Output the (x, y) coordinate of the center of the cell containing the given text.  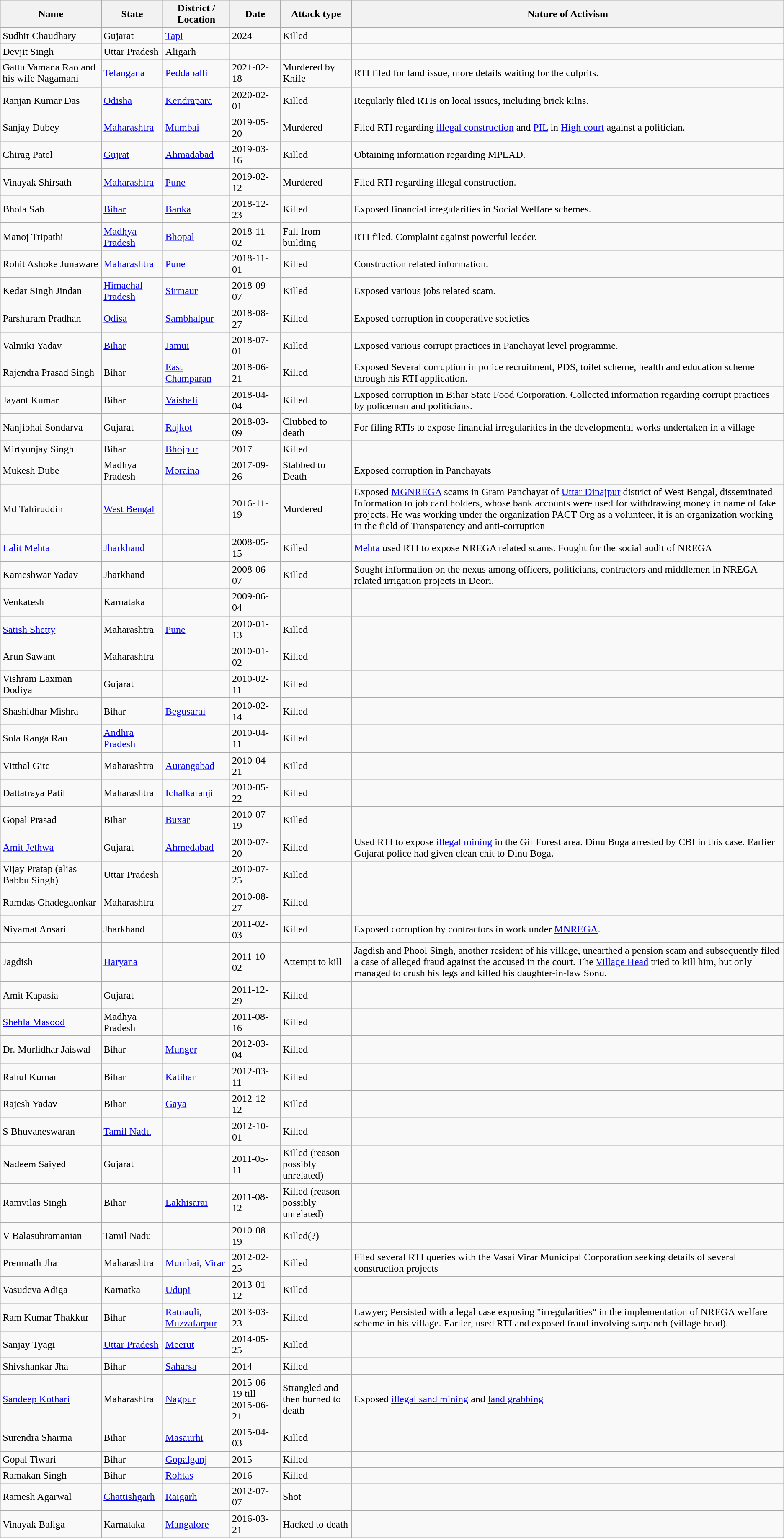
2010-07-19 (255, 820)
2010-02-14 (255, 711)
Filed RTI regarding illegal construction. (568, 182)
2008-05-15 (255, 548)
Satish Shetty (51, 629)
Gopalganj (196, 1459)
2012-03-04 (255, 1050)
Premnath Jha (51, 1263)
2013-01-12 (255, 1290)
Rajkot (196, 427)
2010-04-11 (255, 738)
West Bengal (132, 509)
Obtaining information regarding MPLAD. (568, 155)
2018-11-02 (255, 236)
Sought information on the nexus among officers, politicians, contractors and middlemen in NREGA related irrigation projects in Deori. (568, 575)
Ramakan Singh (51, 1475)
2018-11-01 (255, 264)
Md Tahiruddin (51, 509)
RTI filed. Complaint against powerful leader. (568, 236)
2012-02-25 (255, 1263)
2024 (255, 36)
Amit Jethwa (51, 848)
Moraina (196, 471)
2018-07-01 (255, 346)
2017-09-26 (255, 471)
Vasudeva Adiga (51, 1290)
Bhopal (196, 236)
2020-02-01 (255, 101)
Dattatraya Patil (51, 793)
Telangana (132, 73)
Saharsa (196, 1366)
Nanjibhai Sondarva (51, 427)
2014-05-25 (255, 1344)
Sambhalpur (196, 318)
2018-09-07 (255, 291)
Killed(?) (316, 1236)
2010-02-11 (255, 684)
Stabbed to Death (316, 471)
Nature of Activism (568, 14)
Jayant Kumar (51, 400)
Begusarai (196, 711)
Vitthal Gite (51, 766)
Mukesh Dube (51, 471)
2018-03-09 (255, 427)
Ramvilas Singh (51, 1203)
Sanjay Tyagi (51, 1344)
Attempt to kill (316, 962)
Rajesh Yadav (51, 1104)
Sola Ranga Rao (51, 738)
Rohtas (196, 1475)
Kedar Singh Jindan (51, 291)
Gopal Prasad (51, 820)
Exposed financial irregularities in Social Welfare schemes. (568, 209)
Arun Sawant (51, 657)
Parshuram Pradhan (51, 318)
Himachal Pradesh (132, 291)
2012-10-01 (255, 1131)
Ramdas Ghadegaonkar (51, 902)
Construction related information. (568, 264)
2010-08-19 (255, 1236)
2010-01-13 (255, 629)
Aurangabad (196, 766)
2011-08-12 (255, 1203)
Rajendra Prasad Singh (51, 373)
Meerut (196, 1344)
Bhojpur (196, 449)
Nagpur (196, 1399)
Murdered by Knife (316, 73)
Clubbed to death (316, 427)
Shashidhar Mishra (51, 711)
2017 (255, 449)
Sandeep Kothari (51, 1399)
Exposed corruption in cooperative societies (568, 318)
Gujrat (132, 155)
Peddapalli (196, 73)
Udupi (196, 1290)
2011-10-02 (255, 962)
Date (255, 14)
Vishram Laxman Dodiya (51, 684)
Ahmedabad (196, 848)
Chirag Patel (51, 155)
Attack type (316, 14)
For filing RTIs to expose financial irregularities in the developmental works undertaken in a village (568, 427)
Mumbai (196, 127)
2018-06-21 (255, 373)
2012-03-11 (255, 1076)
Shehla Masood (51, 1022)
Vijay Pratap (alias Babbu Singh) (51, 875)
2010-07-20 (255, 848)
Ahmadabad (196, 155)
Ramesh Agarwal (51, 1497)
Buxar (196, 820)
Fall from building (316, 236)
Kameshwar Yadav (51, 575)
Lalit Mehta (51, 548)
Exposed Several corruption in police recruitment, PDS, toilet scheme, health and education scheme through his RTI application. (568, 373)
2012-07-07 (255, 1497)
Devjit Singh (51, 52)
Shivshankar Jha (51, 1366)
Surendra Sharma (51, 1437)
Exposed corruption in Bihar State Food Corporation. Collected information regarding corrupt practices by policeman and politicians. (568, 400)
2018-08-27 (255, 318)
2014 (255, 1366)
Ratnauli, Muzzafarpur (196, 1318)
Odisa (132, 318)
2013-03-23 (255, 1318)
2018-04-04 (255, 400)
Tapi (196, 36)
2010-08-27 (255, 902)
Filed RTI regarding illegal construction and PIL in High court against a politician. (568, 127)
Jagdish (51, 962)
Jamui (196, 346)
Banka (196, 209)
2016-03-21 (255, 1524)
Sirmaur (196, 291)
Raigarh (196, 1497)
2015-04-03 (255, 1437)
Exposed corruption in Panchayats (568, 471)
Mumbai, Virar (196, 1263)
Regularly filed RTIs on local issues, including brick kilns. (568, 101)
2011-08-16 (255, 1022)
Sanjay Dubey (51, 127)
Chattishgarh (132, 1497)
2010-04-21 (255, 766)
2011-05-11 (255, 1164)
State (132, 14)
2016 (255, 1475)
Kendrapara (196, 101)
Masaurhi (196, 1437)
2016-11-19 (255, 509)
Aligarh (196, 52)
Ranjan Kumar Das (51, 101)
Mehta used RTI to expose NREGA related scams. Fought for the social audit of NREGA (568, 548)
2009-06-04 (255, 602)
Nadeem Saiyed (51, 1164)
District / Location (196, 14)
Rohit Ashoke Junaware (51, 264)
Dr. Murlidhar Jaiswal (51, 1050)
Exposed various jobs related scam. (568, 291)
Manoj Tripathi (51, 236)
2011-02-03 (255, 929)
2021-02-18 (255, 73)
Exposed illegal sand mining and land grabbing (568, 1399)
RTI filed for land issue, more details waiting for the culprits. (568, 73)
S Bhuvaneswaran (51, 1131)
Amit Kapasia (51, 995)
Lakhisarai (196, 1203)
Sudhir Chaudhary (51, 36)
Katihar (196, 1076)
2011-12-29 (255, 995)
Gaya (196, 1104)
Andhra Pradesh (132, 738)
Munger (196, 1050)
Karnatka (132, 1290)
2019-02-12 (255, 182)
Ram Kumar Thakkur (51, 1318)
Filed several RTI queries with the Vasai Virar Municipal Corporation seeking details of several construction projects (568, 1263)
2010-07-25 (255, 875)
Exposed corruption by contractors in work under MNREGA. (568, 929)
Vinayak Shirsath (51, 182)
2018-12-23 (255, 209)
2015 (255, 1459)
Gopal Tiwari (51, 1459)
Bhola Sah (51, 209)
2019-03-16 (255, 155)
Shot (316, 1497)
Rahul Kumar (51, 1076)
2015-06-19 till 2015-06-21 (255, 1399)
Ichalkaranji (196, 793)
Strangled and then burned to death (316, 1399)
Hacked to death (316, 1524)
Exposed various corrupt practices in Panchayat level programme. (568, 346)
Vaishali (196, 400)
Mirtyunjay Singh (51, 449)
2010-01-02 (255, 657)
2008-06-07 (255, 575)
East Champaran (196, 373)
Niyamat Ansari (51, 929)
Venkatesh (51, 602)
Haryana (132, 962)
2012-12-12 (255, 1104)
Valmiki Yadav (51, 346)
Gattu Vamana Rao and his wife Nagamani (51, 73)
Vinayak Baliga (51, 1524)
V Balasubramanian (51, 1236)
2019-05-20 (255, 127)
Name (51, 14)
2010-05-22 (255, 793)
Odisha (132, 101)
Mangalore (196, 1524)
